From the cell containing the given text, extract its center point as (X, Y) coordinate. 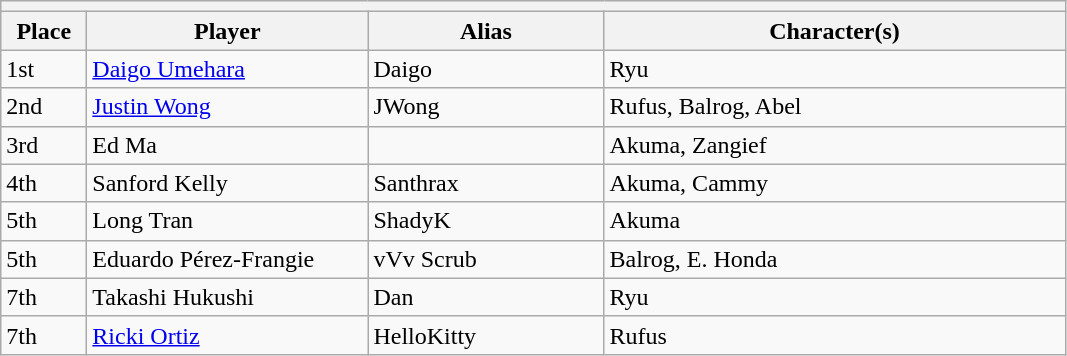
vVv Scrub (486, 259)
1st (44, 69)
Character(s) (834, 31)
Daigo Umehara (228, 69)
Alias (486, 31)
JWong (486, 107)
Ed Ma (228, 145)
Akuma (834, 221)
Akuma, Zangief (834, 145)
Justin Wong (228, 107)
Rufus (834, 335)
Sanford Kelly (228, 183)
Santhrax (486, 183)
Eduardo Pérez-Frangie (228, 259)
Dan (486, 297)
3rd (44, 145)
Ricki Ortiz (228, 335)
Place (44, 31)
HelloKitty (486, 335)
Akuma, Cammy (834, 183)
Long Tran (228, 221)
ShadyK (486, 221)
Balrog, E. Honda (834, 259)
4th (44, 183)
Player (228, 31)
Daigo (486, 69)
2nd (44, 107)
Rufus, Balrog, Abel (834, 107)
Takashi Hukushi (228, 297)
